Return [x, y] of the center of cell containing provided text 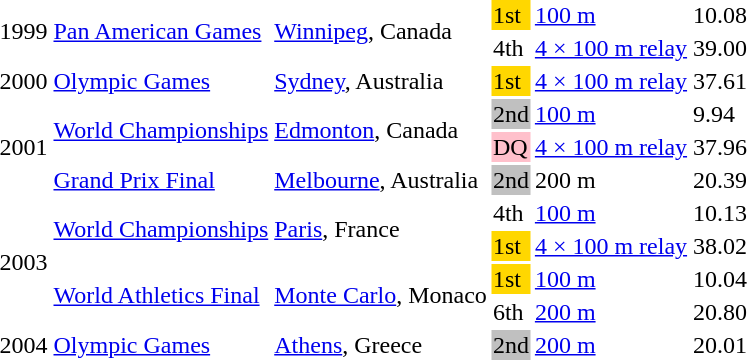
Edmonton, Canada [381, 130]
Sydney, Australia [381, 81]
6th [510, 312]
Winnipeg, Canada [381, 32]
Grand Prix Final [161, 180]
Monte Carlo, Monaco [381, 296]
Athens, Greece [381, 345]
World Athletics Final [161, 296]
Pan American Games [161, 32]
DQ [510, 147]
Melbourne, Australia [381, 180]
Paris, France [381, 230]
